Provide the [X, Y] coordinate of the cell's center where the given text is located.  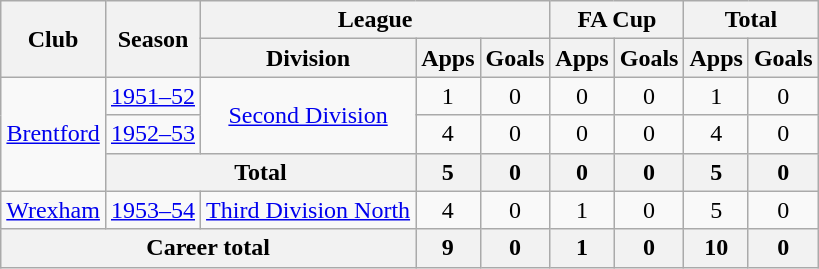
Division [308, 58]
Wrexham [54, 210]
Club [54, 39]
FA Cup [617, 20]
Brentford [54, 134]
Season [152, 39]
1953–54 [152, 210]
Second Division [308, 115]
1952–53 [152, 134]
Third Division North [308, 210]
10 [716, 248]
Career total [208, 248]
9 [448, 248]
League [376, 20]
1951–52 [152, 96]
